Search for the cell housing the specified text and yield its [X, Y] center coordinate. 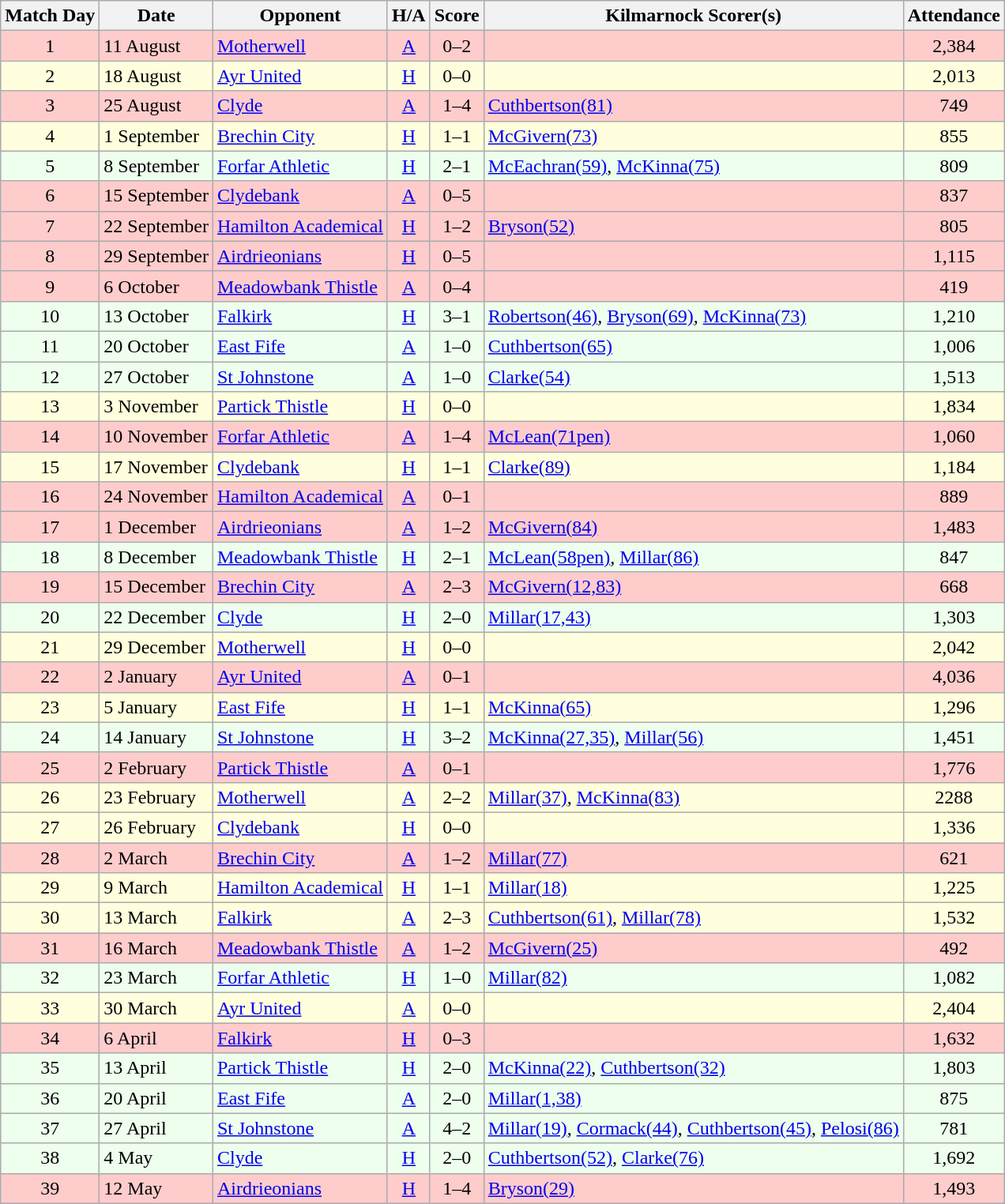
6 October [156, 286]
1,184 [954, 467]
22 September [156, 226]
39 [51, 1188]
19 [51, 587]
11 August [156, 46]
21 [51, 647]
20 April [156, 1098]
809 [954, 166]
2,042 [954, 647]
Cuthbertson(65) [694, 346]
855 [954, 136]
29 September [156, 256]
10 [51, 316]
0–2 [457, 46]
17 November [156, 467]
Clarke(89) [694, 467]
McGivern(73) [694, 136]
847 [954, 557]
4–2 [457, 1128]
28 [51, 857]
8 December [156, 557]
20 October [156, 346]
0–3 [457, 1038]
H/A [408, 16]
492 [954, 948]
35 [51, 1068]
3–2 [457, 737]
1,451 [954, 737]
5 January [156, 707]
Millar(19), Cormack(44), Cuthbertson(45), Pelosi(86) [694, 1128]
32 [51, 978]
Robertson(46), Bryson(69), McKinna(73) [694, 316]
Cuthbertson(81) [694, 106]
2,404 [954, 1008]
22 December [156, 617]
3–1 [457, 316]
1,115 [954, 256]
1,210 [954, 316]
1,834 [954, 407]
1,225 [954, 888]
McLean(71pen) [694, 437]
15 December [156, 587]
38 [51, 1158]
12 [51, 377]
31 [51, 948]
9 March [156, 888]
23 [51, 707]
1,303 [954, 617]
20 [51, 617]
621 [954, 857]
1,493 [954, 1188]
3 [51, 106]
668 [954, 587]
25 August [156, 106]
13 March [156, 918]
37 [51, 1128]
0–4 [457, 286]
1,060 [954, 437]
30 March [156, 1008]
McEachran(59), McKinna(75) [694, 166]
1,336 [954, 827]
12 May [156, 1188]
8 September [156, 166]
36 [51, 1098]
Millar(17,43) [694, 617]
3 November [156, 407]
Millar(77) [694, 857]
2 February [156, 767]
29 [51, 888]
27 [51, 827]
6 April [156, 1038]
8 [51, 256]
McKinna(22), Cuthbertson(32) [694, 1068]
6 [51, 196]
Date [156, 16]
29 December [156, 647]
17 [51, 527]
25 [51, 767]
McGivern(25) [694, 948]
27 October [156, 377]
McLean(58pen), Millar(86) [694, 557]
2–2 [457, 797]
27 April [156, 1128]
1,692 [954, 1158]
Millar(1,38) [694, 1098]
Millar(18) [694, 888]
13 October [156, 316]
10 November [156, 437]
15 September [156, 196]
1,803 [954, 1068]
14 January [156, 737]
13 [51, 407]
11 [51, 346]
24 November [156, 497]
837 [954, 196]
419 [954, 286]
2,384 [954, 46]
Clarke(54) [694, 377]
4 [51, 136]
23 March [156, 978]
1,513 [954, 377]
889 [954, 497]
18 [51, 557]
24 [51, 737]
16 March [156, 948]
14 [51, 437]
23 February [156, 797]
Cuthbertson(61), Millar(78) [694, 918]
1 December [156, 527]
Attendance [954, 16]
1,776 [954, 767]
1,082 [954, 978]
Bryson(29) [694, 1188]
2 March [156, 857]
875 [954, 1098]
7 [51, 226]
22 [51, 677]
781 [954, 1128]
1,483 [954, 527]
McKinna(27,35), Millar(56) [694, 737]
26 February [156, 827]
McGivern(84) [694, 527]
13 April [156, 1068]
26 [51, 797]
Millar(37), McKinna(83) [694, 797]
1 September [156, 136]
1,632 [954, 1038]
5 [51, 166]
1 [51, 46]
805 [954, 226]
Kilmarnock Scorer(s) [694, 16]
4 May [156, 1158]
34 [51, 1038]
749 [954, 106]
2 January [156, 677]
McGivern(12,83) [694, 587]
2288 [954, 797]
9 [51, 286]
1,532 [954, 918]
16 [51, 497]
1,006 [954, 346]
Millar(82) [694, 978]
McKinna(65) [694, 707]
Score [457, 16]
4,036 [954, 677]
Match Day [51, 16]
Bryson(52) [694, 226]
Opponent [300, 16]
15 [51, 467]
18 August [156, 76]
2,013 [954, 76]
2 [51, 76]
30 [51, 918]
1,296 [954, 707]
33 [51, 1008]
Cuthbertson(52), Clarke(76) [694, 1158]
